Capture the cell that displays the provided text and extract its [X, Y] central coordinate. 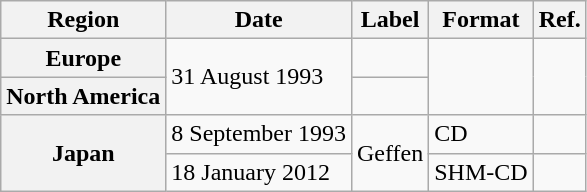
Europe [84, 58]
CD [481, 134]
Geffen [390, 153]
31 August 1993 [259, 77]
SHM-CD [481, 172]
Date [259, 20]
Label [390, 20]
8 September 1993 [259, 134]
Region [84, 20]
Japan [84, 153]
North America [84, 96]
Format [481, 20]
Ref. [560, 20]
18 January 2012 [259, 172]
